Identify which cell holds the provided text, then report its [X, Y] central coordinate. 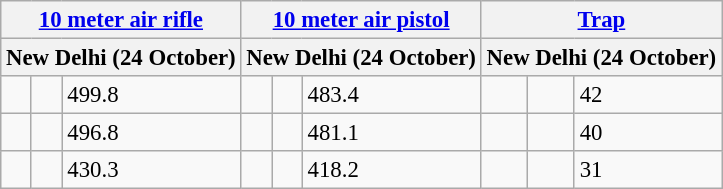
10 meter air rifle [121, 20]
31 [648, 170]
483.4 [392, 95]
430.3 [152, 170]
10 meter air pistol [361, 20]
481.1 [392, 133]
418.2 [392, 170]
499.8 [152, 95]
42 [648, 95]
496.8 [152, 133]
40 [648, 133]
Trap [601, 20]
